From the cell containing the given text, extract its center point as [X, Y] coordinate. 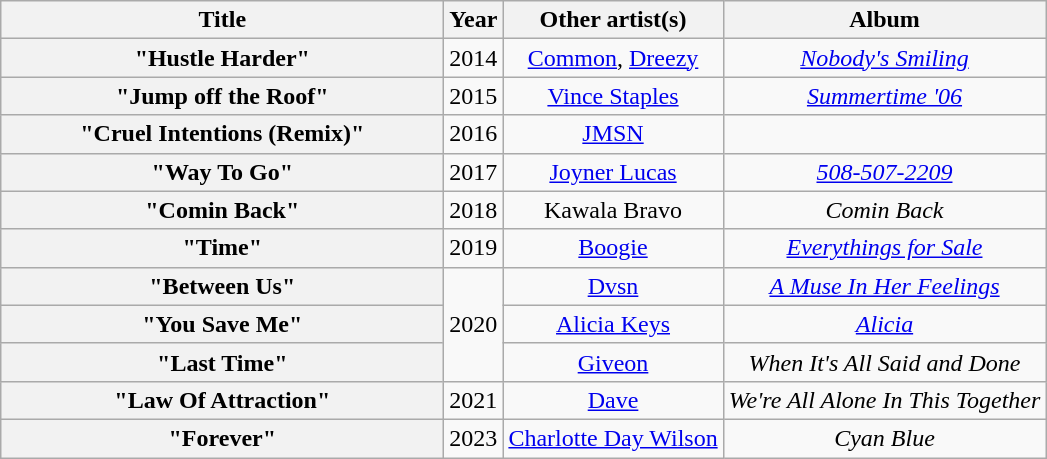
When It's All Said and Done [884, 362]
"Between Us" [222, 286]
"Last Time" [222, 362]
"Time" [222, 248]
Dave [613, 400]
2023 [474, 438]
Nobody's Smiling [884, 58]
JMSN [613, 134]
Album [884, 20]
2015 [474, 96]
Giveon [613, 362]
2014 [474, 58]
508-507-2209 [884, 172]
"Cruel Intentions (Remix)" [222, 134]
2019 [474, 248]
Alicia Keys [613, 324]
2016 [474, 134]
Charlotte Day Wilson [613, 438]
Other artist(s) [613, 20]
Dvsn [613, 286]
"Forever" [222, 438]
"Comin Back" [222, 210]
Boogie [613, 248]
"Jump off the Roof" [222, 96]
2021 [474, 400]
Cyan Blue [884, 438]
Summertime '06 [884, 96]
2018 [474, 210]
Comin Back [884, 210]
Everythings for Sale [884, 248]
"Law Of Attraction" [222, 400]
Title [222, 20]
We're All Alone In This Together [884, 400]
2017 [474, 172]
Vince Staples [613, 96]
Alicia [884, 324]
Year [474, 20]
"Way To Go" [222, 172]
"You Save Me" [222, 324]
Joyner Lucas [613, 172]
Common, Dreezy [613, 58]
"Hustle Harder" [222, 58]
2020 [474, 324]
Kawala Bravo [613, 210]
A Muse In Her Feelings [884, 286]
